Search for the cell housing the specified text and yield its (X, Y) center coordinate. 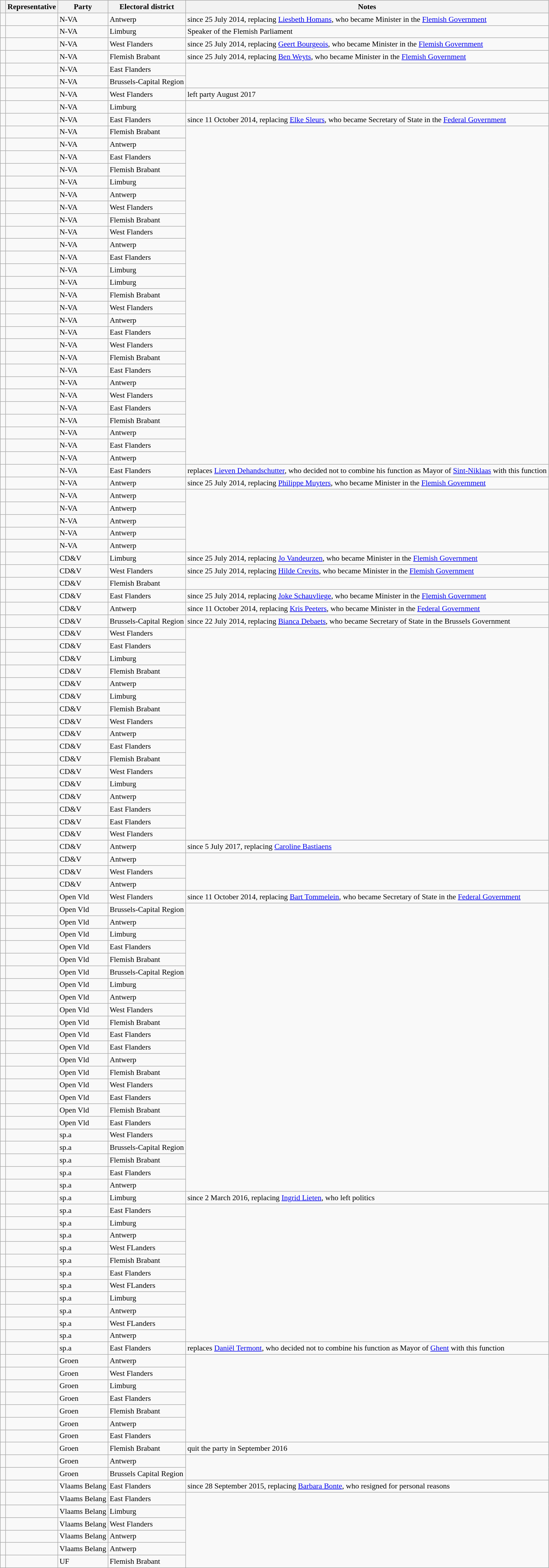
since 22 July 2014, replacing Bianca Debaets, who became Secretary of State in the Brussels Government (367, 621)
since 11 October 2014, replacing Elke Sleurs, who became Secretary of State in the Federal Government (367, 120)
Electoral district (147, 7)
since 25 July 2014, replacing Hilde Crevits, who became Minister in the Flemish Government (367, 571)
Brussels Capital Region (147, 1474)
since 25 July 2014, replacing Geert Bourgeois, who became Minister in the Flemish Government (367, 44)
since 25 July 2014, replacing Jo Vandeurzen, who became Minister in the Flemish Government (367, 559)
replaces Lieven Dehandschutter, who decided not to combine his function as Mayor of Sint-Niklaas with this function (367, 471)
since 28 September 2015, replacing Barbara Bonte, who resigned for personal reasons (367, 1486)
since 25 July 2014, replacing Liesbeth Homans, who became Minister in the Flemish Government (367, 19)
quit the party in September 2016 (367, 1449)
Representative (32, 7)
since 25 July 2014, replacing Joke Schauvliege, who became Minister in the Flemish Government (367, 596)
since 25 July 2014, replacing Philippe Muyters, who became Minister in the Flemish Government (367, 483)
since 5 July 2017, replacing Caroline Bastiaens (367, 847)
Speaker of the Flemish Parliament (367, 32)
Notes (367, 7)
left party August 2017 (367, 95)
since 11 October 2014, replacing Bart Tommelein, who became Secretary of State in the Federal Government (367, 897)
replaces Daniël Termont, who decided not to combine his function as Mayor of Ghent with this function (367, 1348)
Party (83, 7)
since 2 March 2016, replacing Ingrid Lieten, who left politics (367, 1198)
since 25 July 2014, replacing Ben Weyts, who became Minister in the Flemish Government (367, 57)
UF (83, 1562)
since 11 October 2014, replacing Kris Peeters, who became Minister in the Federal Government (367, 609)
